Find where the given text appears and provide that cell's center as (x, y) coordinate. 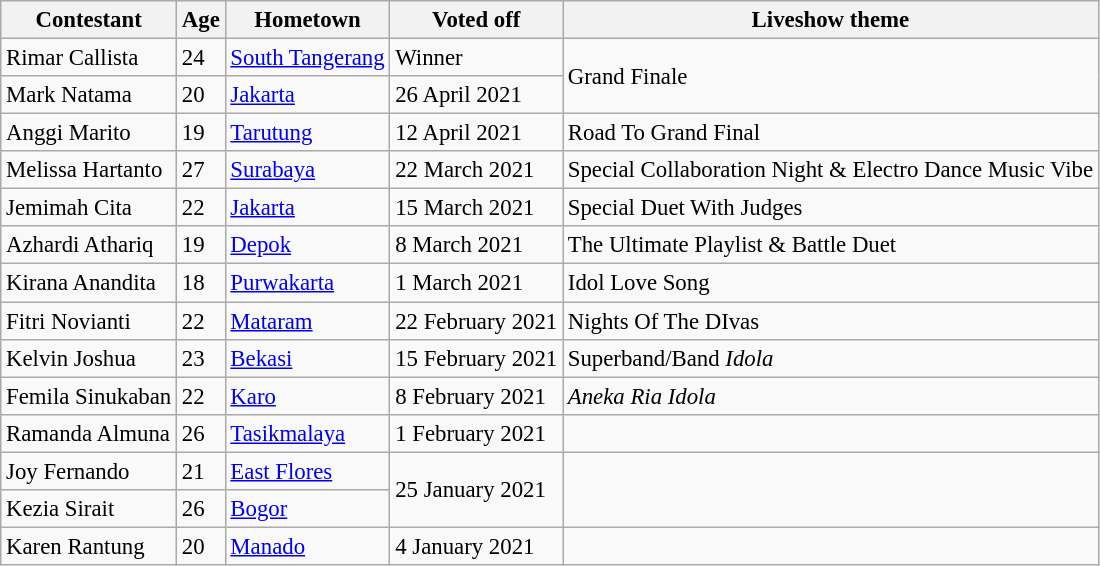
Melissa Hartanto (89, 170)
Grand Finale (830, 76)
Ramanda Almuna (89, 433)
Mataram (308, 321)
Karen Rantung (89, 546)
Joy Fernando (89, 471)
Tarutung (308, 133)
22 February 2021 (476, 321)
15 March 2021 (476, 208)
Bogor (308, 509)
15 February 2021 (476, 358)
26 April 2021 (476, 95)
Special Duet With Judges (830, 208)
Winner (476, 58)
Kirana Anandita (89, 283)
Fitri Novianti (89, 321)
21 (202, 471)
Jemimah Cita (89, 208)
1 March 2021 (476, 283)
25 January 2021 (476, 490)
4 January 2021 (476, 546)
Liveshow theme (830, 20)
Manado (308, 546)
Mark Natama (89, 95)
Rimar Callista (89, 58)
Femila Sinukaban (89, 396)
Azhardi Athariq (89, 245)
Tasikmalaya (308, 433)
Kelvin Joshua (89, 358)
23 (202, 358)
East Flores (308, 471)
Idol Love Song (830, 283)
18 (202, 283)
Surabaya (308, 170)
8 February 2021 (476, 396)
Special Collaboration Night & Electro Dance Music Vibe (830, 170)
Hometown (308, 20)
South Tangerang (308, 58)
Purwakarta (308, 283)
Voted off (476, 20)
22 March 2021 (476, 170)
12 April 2021 (476, 133)
24 (202, 58)
8 March 2021 (476, 245)
Aneka Ria Idola (830, 396)
Superband/Band Idola (830, 358)
Nights Of The DIvas (830, 321)
1 February 2021 (476, 433)
Age (202, 20)
Kezia Sirait (89, 509)
27 (202, 170)
Depok (308, 245)
Road To Grand Final (830, 133)
The Ultimate Playlist & Battle Duet (830, 245)
Anggi Marito (89, 133)
Bekasi (308, 358)
Contestant (89, 20)
Karo (308, 396)
